Find where the given text appears and provide that cell's center as (x, y) coordinate. 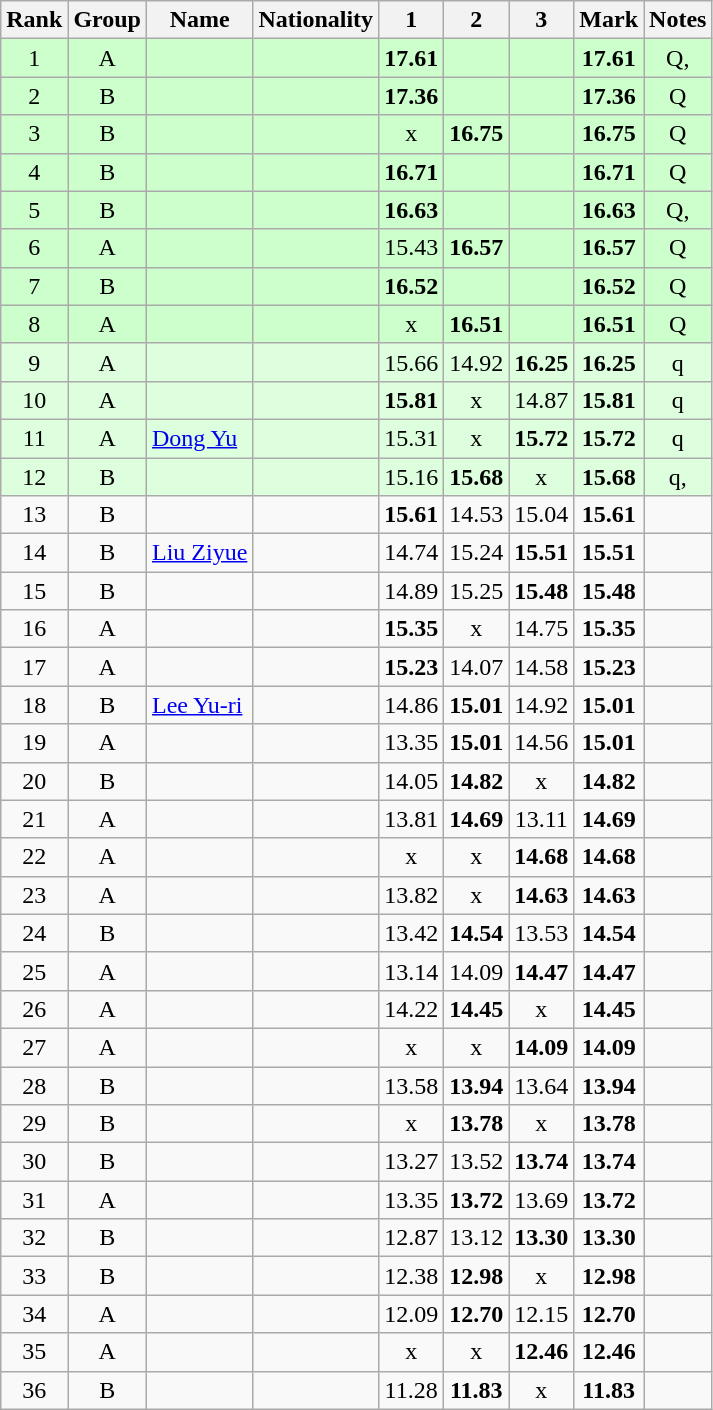
12.38 (412, 1276)
36 (34, 1390)
12 (34, 477)
7 (34, 286)
Notes (678, 20)
24 (34, 933)
32 (34, 1238)
Lee Yu-ri (200, 705)
17 (34, 667)
14.75 (542, 629)
11.28 (412, 1390)
13.27 (412, 1162)
14.89 (412, 591)
13.12 (476, 1238)
15 (34, 591)
25 (34, 971)
Dong Yu (200, 438)
4 (34, 172)
Liu Ziyue (200, 553)
15.04 (542, 515)
13.69 (542, 1200)
16 (34, 629)
21 (34, 819)
35 (34, 1352)
15.66 (412, 362)
Mark (609, 20)
9 (34, 362)
15.16 (412, 477)
Nationality (316, 20)
23 (34, 895)
13.64 (542, 1085)
31 (34, 1200)
14.87 (542, 400)
13.42 (412, 933)
14.05 (412, 781)
14.22 (412, 1009)
6 (34, 248)
14.56 (542, 743)
19 (34, 743)
13.53 (542, 933)
14.53 (476, 515)
14.74 (412, 553)
5 (34, 210)
34 (34, 1314)
13.81 (412, 819)
14.58 (542, 667)
q, (678, 477)
13.52 (476, 1162)
15.25 (476, 591)
8 (34, 324)
10 (34, 400)
14.07 (476, 667)
15.24 (476, 553)
29 (34, 1124)
15.43 (412, 248)
12.15 (542, 1314)
13.11 (542, 819)
20 (34, 781)
12.87 (412, 1238)
12.09 (412, 1314)
14.86 (412, 705)
Name (200, 20)
28 (34, 1085)
26 (34, 1009)
18 (34, 705)
33 (34, 1276)
30 (34, 1162)
13 (34, 515)
13.14 (412, 971)
13.82 (412, 895)
Rank (34, 20)
27 (34, 1047)
14 (34, 553)
11 (34, 438)
22 (34, 857)
13.58 (412, 1085)
15.31 (412, 438)
Group (108, 20)
